From the cell containing the given text, extract its center point as (x, y) coordinate. 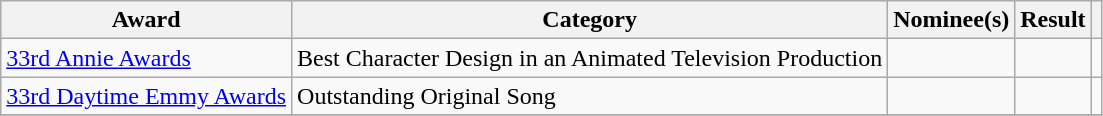
Category (590, 20)
Result (1053, 20)
Award (146, 20)
Nominee(s) (952, 20)
33rd Daytime Emmy Awards (146, 96)
Outstanding Original Song (590, 96)
Best Character Design in an Animated Television Production (590, 58)
33rd Annie Awards (146, 58)
